Search for the cell housing the specified text and yield its [X, Y] center coordinate. 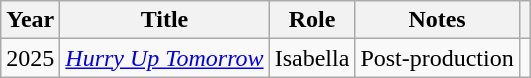
Post-production [437, 58]
Isabella [312, 58]
Title [164, 20]
Year [30, 20]
Role [312, 20]
2025 [30, 58]
Hurry Up Tomorrow [164, 58]
Notes [437, 20]
